Extract the (X, Y) coordinate from the center of the cell holding the provided text.  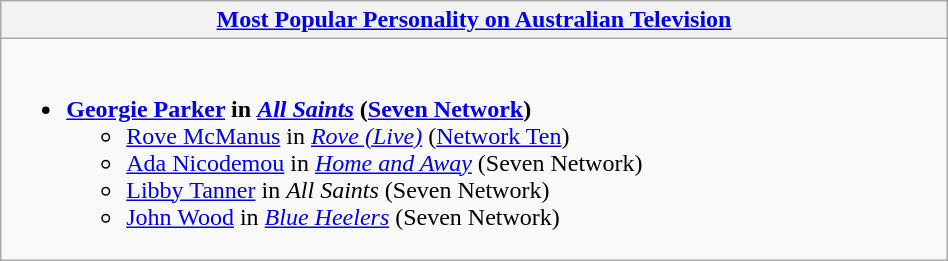
Most Popular Personality on Australian Television (474, 20)
